Output the [X, Y] coordinate of the center of the cell containing the given text.  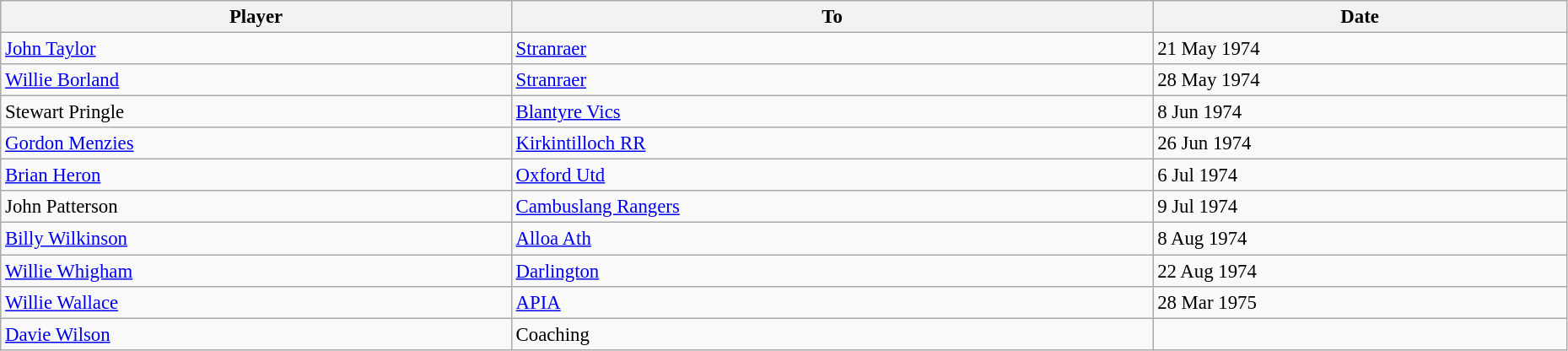
Alloa Ath [832, 239]
Davie Wilson [256, 334]
Brian Heron [256, 175]
Gordon Menzies [256, 143]
28 May 1974 [1360, 80]
Kirkintilloch RR [832, 143]
6 Jul 1974 [1360, 175]
Willie Whigham [256, 271]
Willie Borland [256, 80]
21 May 1974 [1360, 49]
Willie Wallace [256, 302]
Player [256, 17]
John Patterson [256, 207]
Oxford Utd [832, 175]
Date [1360, 17]
John Taylor [256, 49]
APIA [832, 302]
Darlington [832, 271]
Stewart Pringle [256, 112]
26 Jun 1974 [1360, 143]
8 Aug 1974 [1360, 239]
Coaching [832, 334]
Billy Wilkinson [256, 239]
Blantyre Vics [832, 112]
9 Jul 1974 [1360, 207]
8 Jun 1974 [1360, 112]
To [832, 17]
22 Aug 1974 [1360, 271]
Cambuslang Rangers [832, 207]
28 Mar 1975 [1360, 302]
